Pinpoint the cell where the given text exists, returning its [X, Y] midpoint coordinate. 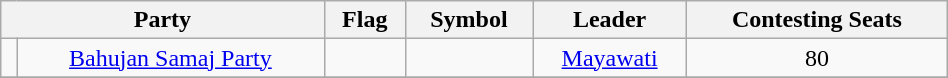
80 [818, 58]
Contesting Seats [818, 20]
Leader [610, 20]
Bahujan Samaj Party [171, 58]
Flag [364, 20]
Symbol [468, 20]
Party [162, 20]
Mayawati [610, 58]
